Provide the (X, Y) coordinate of the cell's center where the given text is located.  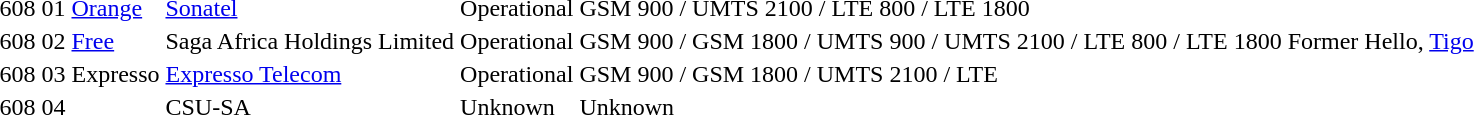
03 (54, 74)
02 (54, 41)
Expresso Telecom (310, 74)
Saga Africa Holdings Limited (310, 41)
GSM 900 / GSM 1800 / UMTS 900 / UMTS 2100 / LTE 800 / LTE 1800 (930, 41)
Free (116, 41)
GSM 900 / GSM 1800 / UMTS 2100 / LTE (930, 74)
Expresso (116, 74)
